From the cell containing the given text, extract its center point as (x, y) coordinate. 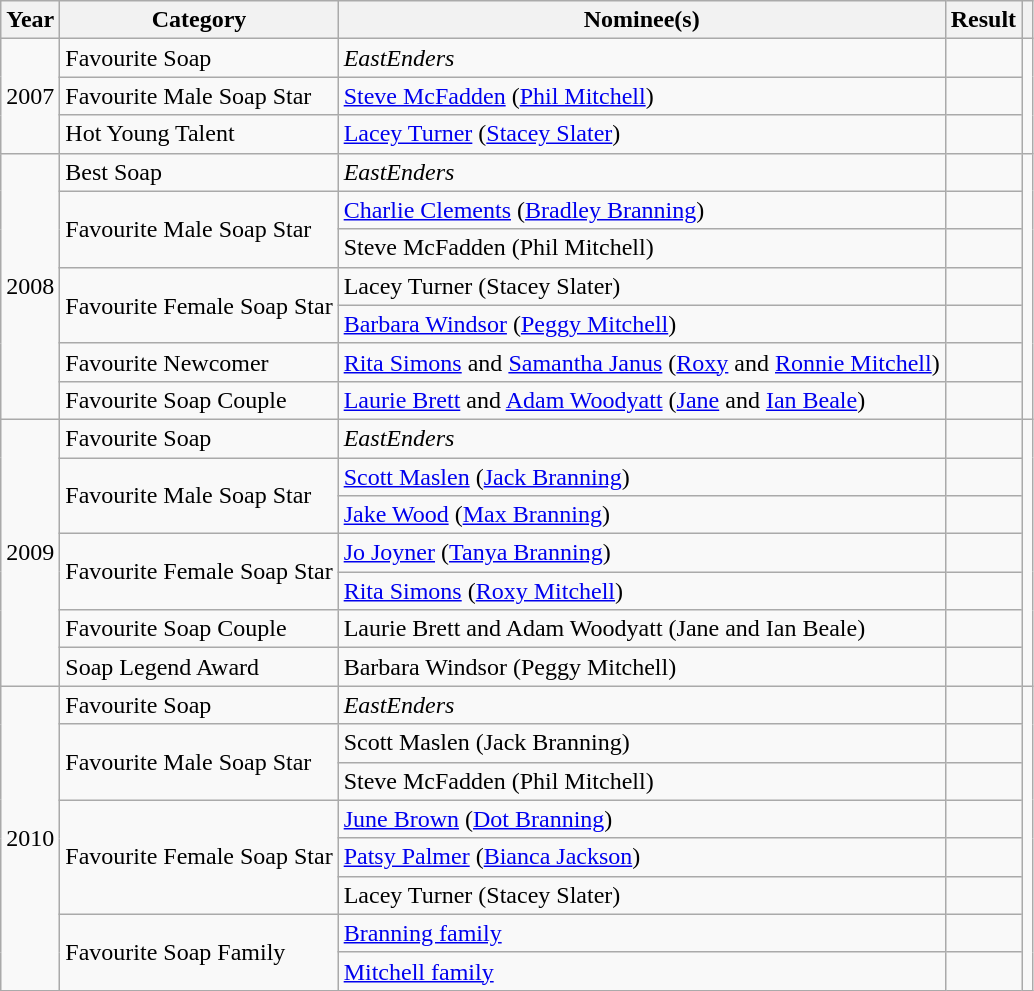
Nominee(s) (642, 20)
Charlie Clements (Bradley Branning) (642, 210)
Patsy Palmer (Bianca Jackson) (642, 857)
Branning family (642, 933)
June Brown (Dot Branning) (642, 819)
Soap Legend Award (199, 667)
2009 (30, 552)
Jake Wood (Max Branning) (642, 515)
2010 (30, 838)
Rita Simons and Samantha Janus (Roxy and Ronnie Mitchell) (642, 362)
2007 (30, 96)
2008 (30, 286)
Rita Simons (Roxy Mitchell) (642, 591)
Result (983, 20)
Best Soap (199, 172)
Year (30, 20)
Mitchell family (642, 971)
Favourite Soap Family (199, 952)
Hot Young Talent (199, 134)
Category (199, 20)
Jo Joyner (Tanya Branning) (642, 553)
Favourite Newcomer (199, 362)
